Capture the cell that displays the provided text and extract its [X, Y] central coordinate. 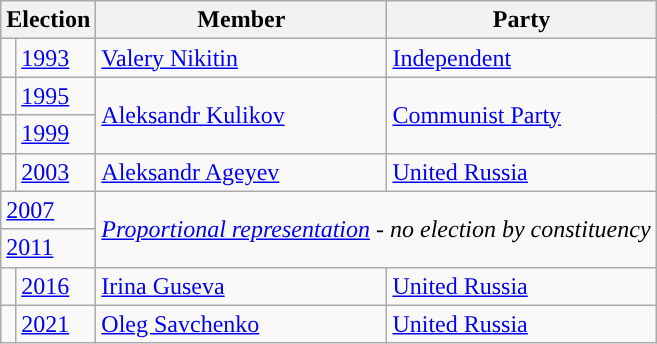
2003 [56, 172]
2007 [48, 210]
1999 [56, 134]
Independent [522, 58]
Election [48, 20]
Aleksandr Kulikov [242, 115]
Proportional representation - no election by constituency [376, 229]
Aleksandr Ageyev [242, 172]
Valery Nikitin [242, 58]
Irina Guseva [242, 286]
2016 [56, 286]
1995 [56, 96]
1993 [56, 58]
2021 [56, 324]
Party [522, 20]
Communist Party [522, 115]
2011 [48, 248]
Oleg Savchenko [242, 324]
Member [242, 20]
